Search for the cell housing the specified text and yield its [X, Y] center coordinate. 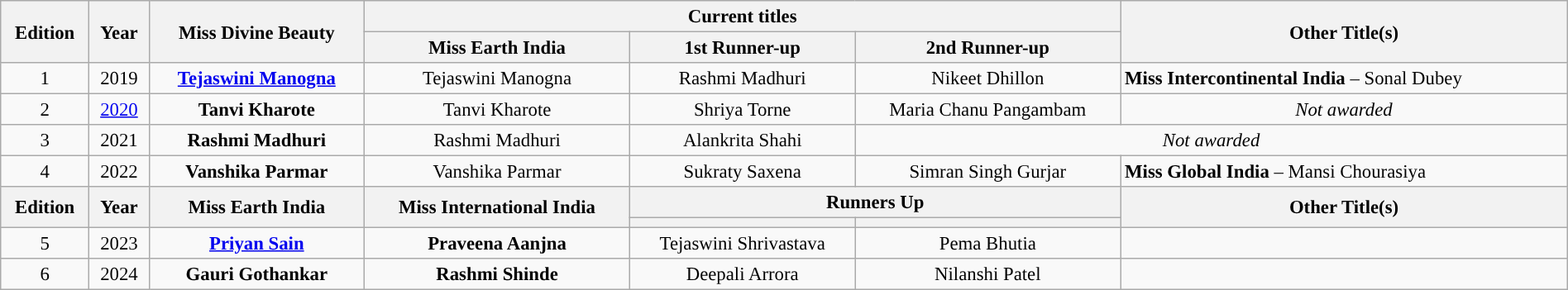
Rashmi Shinde [496, 273]
2021 [119, 140]
Sukraty Saxena [743, 172]
Miss Intercontinental India – Sonal Dubey [1344, 78]
Praveena Aanjna [496, 243]
Shriya Torne [743, 110]
Runners Up [875, 202]
4 [45, 172]
1st Runner-up [743, 48]
Simran Singh Gurjar [987, 172]
Gauri Gothankar [256, 273]
2 [45, 110]
Miss Global India – Mansi Chourasiya [1344, 172]
Priyan Sain [256, 243]
Pema Bhutia [987, 243]
Nikeet Dhillon [987, 78]
Current titles [742, 17]
Miss Divine Beauty [256, 31]
2020 [119, 110]
2022 [119, 172]
Tejaswini Shrivastava [743, 243]
Deepali Arrora [743, 273]
1 [45, 78]
Alankrita Shahi [743, 140]
Nilanshi Patel [987, 273]
2019 [119, 78]
5 [45, 243]
3 [45, 140]
Miss International India [496, 207]
2023 [119, 243]
6 [45, 273]
2024 [119, 273]
Maria Chanu Pangambam [987, 110]
2nd Runner-up [987, 48]
